Find where the given text appears and provide that cell's center as (X, Y) coordinate. 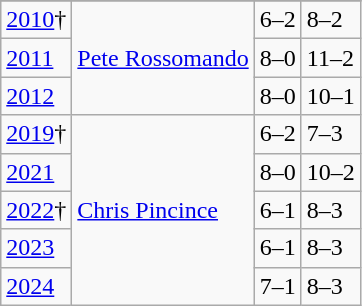
7–3 (330, 134)
Pete Rossomando (163, 58)
Chris Pincince (163, 210)
2012 (36, 96)
11–2 (330, 58)
2021 (36, 172)
2019† (36, 134)
2022† (36, 210)
8–2 (330, 20)
7–1 (278, 286)
2011 (36, 58)
10–2 (330, 172)
2023 (36, 248)
10–1 (330, 96)
2010† (36, 20)
2024 (36, 286)
